Extract the (x, y) coordinate from the center of the cell holding the provided text.  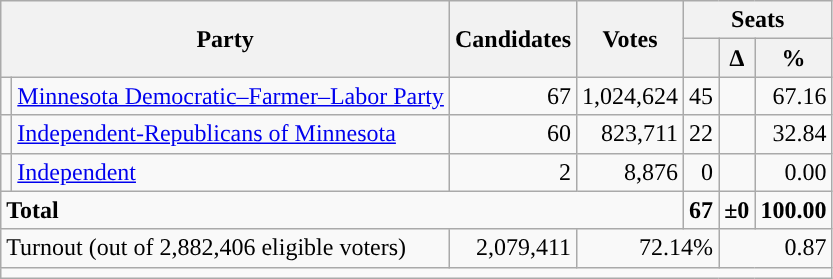
0.00 (794, 172)
72.14% (648, 248)
100.00 (794, 210)
Total (342, 210)
32.84 (794, 134)
Party (226, 39)
67.16 (794, 96)
Minnesota Democratic–Farmer–Labor Party (231, 96)
∆ (737, 58)
2,079,411 (512, 248)
60 (512, 134)
Turnout (out of 2,882,406 eligible voters) (226, 248)
22 (702, 134)
0.87 (776, 248)
Votes (630, 39)
2 (512, 172)
Seats (758, 20)
% (794, 58)
0 (702, 172)
45 (702, 96)
823,711 (630, 134)
8,876 (630, 172)
Candidates (512, 39)
Independent-Republicans of Minnesota (231, 134)
±0 (737, 210)
Independent (231, 172)
1,024,624 (630, 96)
